Capture the cell that displays the provided text and extract its (X, Y) central coordinate. 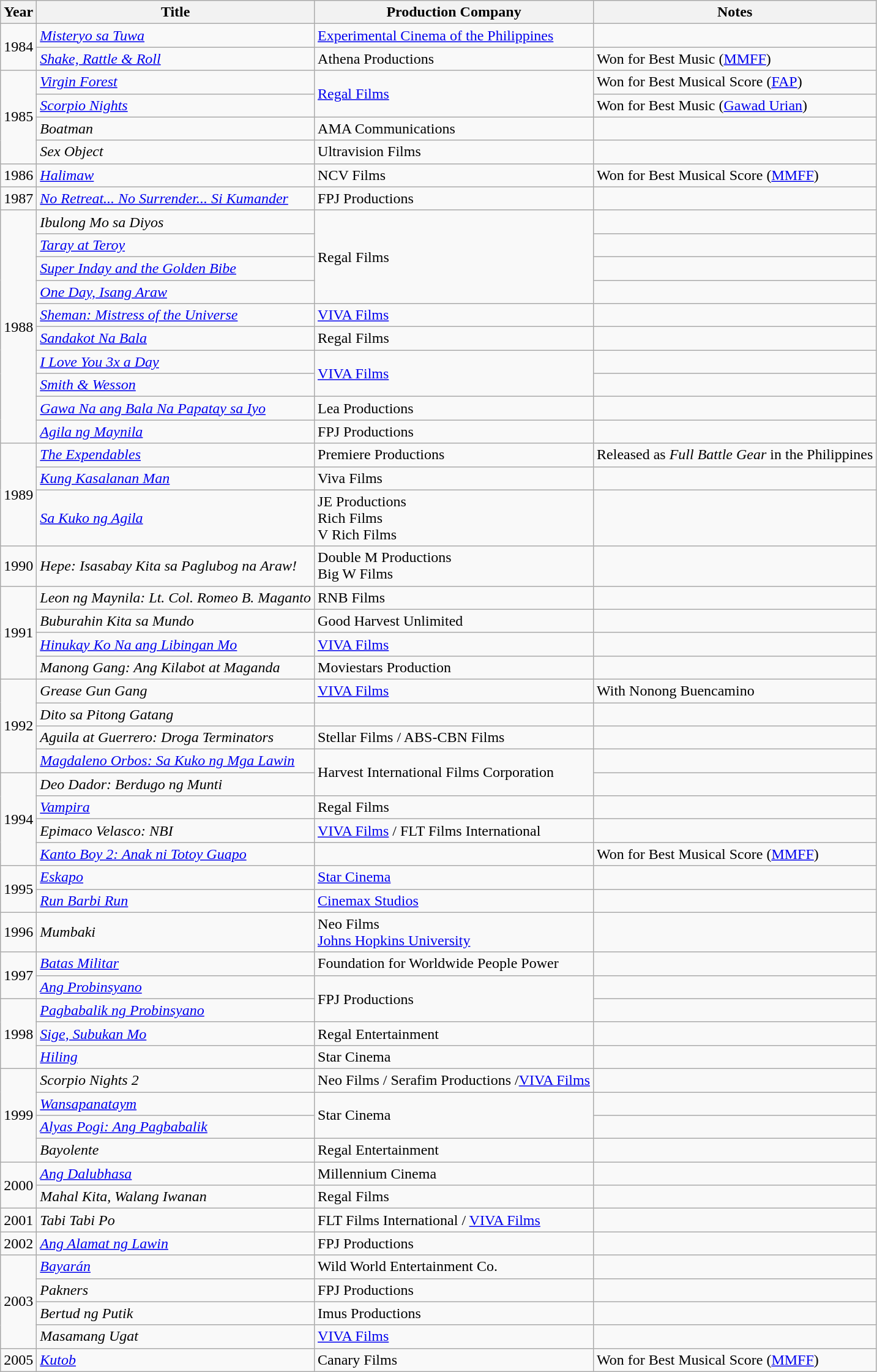
I Love You 3x a Day (176, 362)
Hiling (176, 1057)
1986 (18, 175)
Premiere Productions (454, 455)
Bertud ng Putik (176, 1313)
2002 (18, 1243)
Ibulong Mo sa Diyos (176, 222)
Production Company (454, 12)
Magdaleno Orbos: Sa Kuko ng Mga Lawin (176, 761)
1990 (18, 566)
Good Harvest Unlimited (454, 621)
Dito sa Pitong Gatang (176, 714)
Sandakot Na Bala (176, 339)
Smith & Wesson (176, 385)
FLT Films International / VIVA Films (454, 1220)
Kung Kasalanan Man (176, 478)
Mumbaki (176, 932)
Sheman: Mistress of the Universe (176, 315)
Ang Probinsyano (176, 987)
Hepe: Isasabay Kita sa Paglubog na Araw! (176, 566)
1994 (18, 819)
Epimaco Velasco: NBI (176, 831)
1987 (18, 198)
Foundation for Worldwide People Power (454, 964)
Halimaw (176, 175)
Boatman (176, 129)
1997 (18, 975)
Pakners (176, 1290)
Notes (735, 12)
Tabi Tabi Po (176, 1220)
Moviestars Production (454, 667)
1996 (18, 932)
Double M ProductionsBig W Films (454, 566)
Pagbabalik ng Probinsyano (176, 1010)
Masamang Ugat (176, 1336)
Won for Best Music (MMFF) (735, 59)
Scorpio Nights (176, 105)
Viva Films (454, 478)
JE ProductionsRich FilmsV Rich Films (454, 518)
Won for Best Musical Score (FAP) (735, 82)
NCV Films (454, 175)
Grease Gun Gang (176, 691)
1989 (18, 495)
Misteryo sa Tuwa (176, 36)
Hinukay Ko Na ang Libingan Mo (176, 644)
Super Inday and the Golden Bibe (176, 268)
Lea Productions (454, 408)
Sige, Subukan Mo (176, 1033)
2005 (18, 1360)
Year (18, 12)
Imus Productions (454, 1313)
Leon ng Maynila: Lt. Col. Romeo B. Maganto (176, 598)
2000 (18, 1185)
1985 (18, 117)
Scorpio Nights 2 (176, 1080)
Ang Alamat ng Lawin (176, 1243)
Buburahin Kita sa Mundo (176, 621)
Ultravision Films (454, 152)
Released as Full Battle Gear in the Philippines (735, 455)
Canary Films (454, 1360)
Wild World Entertainment Co. (454, 1267)
Ang Dalubhasa (176, 1174)
1998 (18, 1033)
Virgin Forest (176, 82)
Stellar Films / ABS-CBN Films (454, 738)
No Retreat... No Surrender... Si Kumander (176, 198)
2003 (18, 1302)
Harvest International Films Corporation (454, 773)
One Day, Isang Araw (176, 292)
RNB Films (454, 598)
1995 (18, 889)
Kutob (176, 1360)
Bayarán (176, 1267)
Cinemax Studios (454, 901)
With Nonong Buencamino (735, 691)
1991 (18, 632)
Millennium Cinema (454, 1174)
The Expendables (176, 455)
VIVA Films / FLT Films International (454, 831)
Sa Kuko ng Agila (176, 518)
Neo Films / Serafim Productions /VIVA Films (454, 1080)
Agila ng Maynila (176, 432)
Run Barbi Run (176, 901)
Deo Dador: Berdugo ng Munti (176, 784)
1988 (18, 327)
2001 (18, 1220)
1999 (18, 1115)
Gawa Na ang Bala Na Papatay sa Iyo (176, 408)
AMA Communications (454, 129)
Shake, Rattle & Roll (176, 59)
Eskapo (176, 877)
Taray at Teroy (176, 245)
Title (176, 12)
1984 (18, 47)
Mahal Kita, Walang Iwanan (176, 1197)
Experimental Cinema of the Philippines (454, 36)
Manong Gang: Ang Kilabot at Maganda (176, 667)
Batas Militar (176, 964)
Vampira (176, 808)
Bayolente (176, 1150)
Aguila at Guerrero: Droga Terminators (176, 738)
Alyas Pogi: Ang Pagbabalik (176, 1127)
Wansapanataym (176, 1104)
Athena Productions (454, 59)
Sex Object (176, 152)
Kanto Boy 2: Anak ni Totoy Guapo (176, 854)
1992 (18, 725)
Neo FilmsJohns Hopkins University (454, 932)
Won for Best Music (Gawad Urian) (735, 105)
